Determine the [X, Y] coordinate at the center of the cell enclosing the given text.  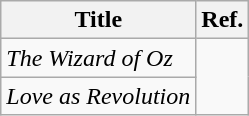
Ref. [222, 20]
Title [98, 20]
The Wizard of Oz [98, 58]
Love as Revolution [98, 96]
